Output the [x, y] coordinate of the center of the cell containing the given text.  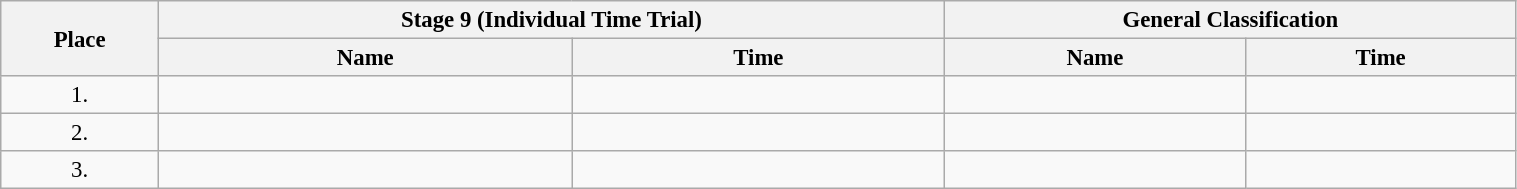
Stage 9 (Individual Time Trial) [551, 20]
3. [80, 170]
1. [80, 95]
2. [80, 133]
General Classification [1230, 20]
Place [80, 38]
